From the cell containing the given text, extract its center point as [X, Y] coordinate. 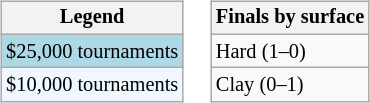
$10,000 tournaments [92, 85]
Legend [92, 18]
Clay (0–1) [290, 85]
Finals by surface [290, 18]
Hard (1–0) [290, 51]
$25,000 tournaments [92, 51]
